Return the [x, y] coordinate for the center point of the cell that contains the specified text.  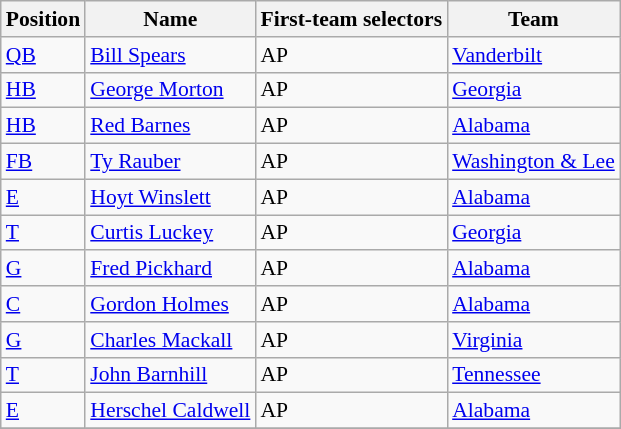
Washington & Lee [534, 162]
Charles Mackall [170, 340]
QB [43, 55]
George Morton [170, 90]
Ty Rauber [170, 162]
Tennessee [534, 375]
First-team selectors [351, 19]
Curtis Luckey [170, 233]
Gordon Holmes [170, 304]
John Barnhill [170, 375]
C [43, 304]
Vanderbilt [534, 55]
Hoyt Winslett [170, 197]
Name [170, 19]
Bill Spears [170, 55]
Virginia [534, 340]
Position [43, 19]
Team [534, 19]
FB [43, 162]
Red Barnes [170, 126]
Fred Pickhard [170, 269]
Herschel Caldwell [170, 411]
